Extract the [X, Y] coordinate from the center of the cell holding the provided text.  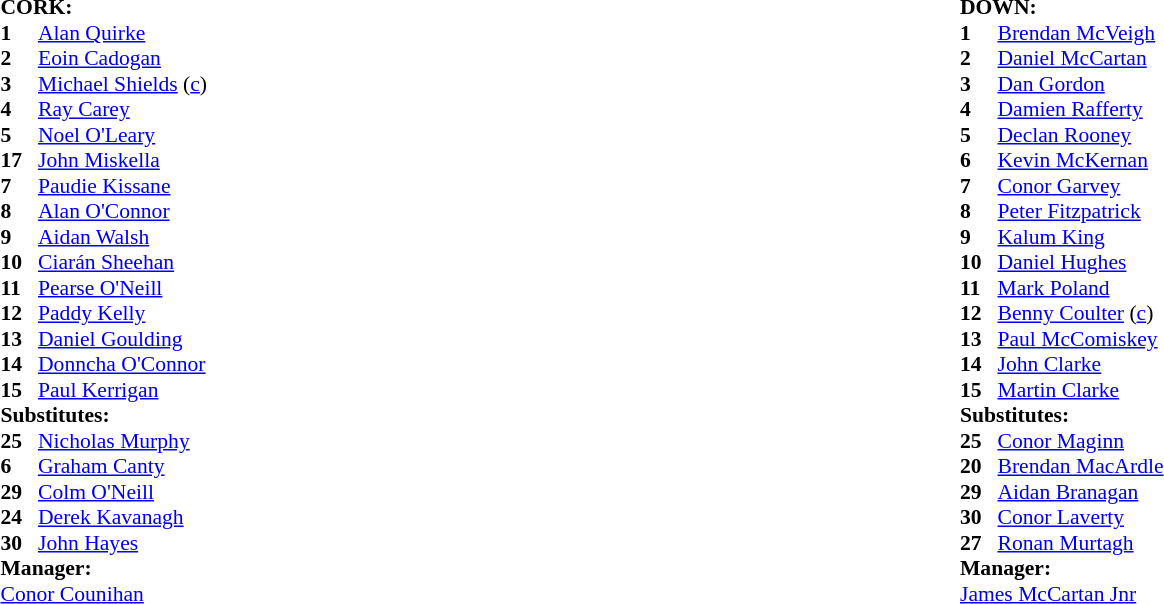
Derek Kavanagh [122, 517]
Pearse O'Neill [122, 288]
Nicholas Murphy [122, 441]
Eoin Cadogan [122, 59]
Colm O'Neill [122, 492]
Kevin McKernan [1080, 161]
Aidan Walsh [122, 237]
Daniel Goulding [122, 339]
Dan Gordon [1080, 84]
Kalum King [1080, 237]
Alan Quirke [122, 33]
Aidan Branagan [1080, 492]
24 [19, 517]
Paul Kerrigan [122, 390]
20 [979, 467]
Paddy Kelly [122, 313]
Damien Rafferty [1080, 109]
Conor Maginn [1080, 441]
17 [19, 161]
Peter Fitzpatrick [1080, 211]
Conor Laverty [1080, 517]
Paudie Kissane [122, 186]
Alan O'Connor [122, 211]
Noel O'Leary [122, 135]
Brendan McVeigh [1080, 33]
Mark Poland [1080, 288]
Paul McComiskey [1080, 339]
John Hayes [122, 543]
John Clarke [1080, 365]
Martin Clarke [1080, 390]
Conor Garvey [1080, 186]
John Miskella [122, 161]
Ciarán Sheehan [122, 263]
Daniel Hughes [1080, 263]
Daniel McCartan [1080, 59]
Ronan Murtagh [1080, 543]
Michael Shields (c) [122, 84]
Declan Rooney [1080, 135]
Benny Coulter (c) [1080, 313]
27 [979, 543]
Brendan MacArdle [1080, 467]
Graham Canty [122, 467]
Ray Carey [122, 109]
Donncha O'Connor [122, 365]
